Scan for the cell matching the given text and deliver its [X, Y] coordinate at center. 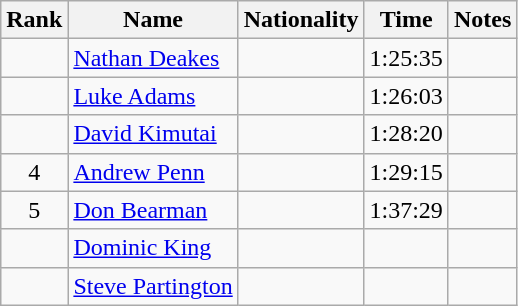
1:37:29 [406, 210]
Don Bearman [153, 210]
Steve Partington [153, 286]
Rank [34, 20]
Luke Adams [153, 96]
1:26:03 [406, 96]
David Kimutai [153, 134]
Time [406, 20]
1:28:20 [406, 134]
4 [34, 172]
Notes [482, 20]
Nationality [301, 20]
1:29:15 [406, 172]
Dominic King [153, 248]
Andrew Penn [153, 172]
Name [153, 20]
Nathan Deakes [153, 58]
5 [34, 210]
1:25:35 [406, 58]
